Pinpoint the cell where the given text exists, returning its (X, Y) midpoint coordinate. 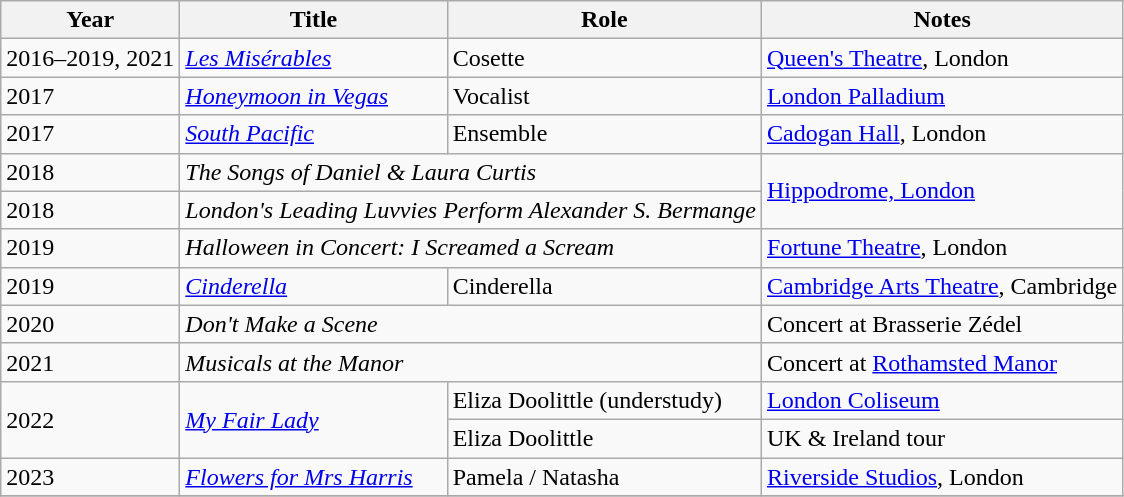
London's Leading Luvvies Perform Alexander S. Bermange (471, 210)
Cadogan Hall, London (942, 134)
Title (314, 20)
2016–2019, 2021 (90, 58)
Queen's Theatre, London (942, 58)
London Coliseum (942, 400)
Role (604, 20)
South Pacific (314, 134)
Eliza Doolittle (understudy) (604, 400)
Concert at Rothamsted Manor (942, 362)
Les Misérables (314, 58)
Cosette (604, 58)
Eliza Doolittle (604, 438)
Year (90, 20)
Ensemble (604, 134)
Honeymoon in Vegas (314, 96)
Concert at Brasserie Zédel (942, 324)
2022 (90, 419)
2020 (90, 324)
Notes (942, 20)
Flowers for Mrs Harris (314, 477)
2021 (90, 362)
My Fair Lady (314, 419)
Fortune Theatre, London (942, 248)
UK & Ireland tour (942, 438)
2023 (90, 477)
Riverside Studios, London (942, 477)
The Songs of Daniel & Laura Curtis (471, 172)
London Palladium (942, 96)
Cambridge Arts Theatre, Cambridge (942, 286)
Pamela / Natasha (604, 477)
Don't Make a Scene (471, 324)
Halloween in Concert: I Screamed a Scream (471, 248)
Vocalist (604, 96)
Hippodrome, London (942, 191)
Musicals at the Manor (471, 362)
